Pinpoint the cell where the given text exists, returning its (X, Y) midpoint coordinate. 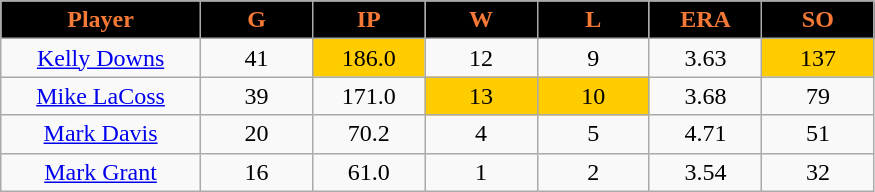
IP (369, 20)
32 (818, 172)
3.54 (705, 172)
186.0 (369, 58)
10 (593, 96)
61.0 (369, 172)
4 (481, 134)
79 (818, 96)
12 (481, 58)
L (593, 20)
9 (593, 58)
1 (481, 172)
ERA (705, 20)
Mark Davis (101, 134)
4.71 (705, 134)
137 (818, 58)
171.0 (369, 96)
Player (101, 20)
20 (256, 134)
3.63 (705, 58)
41 (256, 58)
Kelly Downs (101, 58)
Mark Grant (101, 172)
W (481, 20)
70.2 (369, 134)
Mike LaCoss (101, 96)
2 (593, 172)
16 (256, 172)
13 (481, 96)
3.68 (705, 96)
39 (256, 96)
SO (818, 20)
5 (593, 134)
51 (818, 134)
G (256, 20)
